Capture the cell that displays the provided text and extract its (x, y) central coordinate. 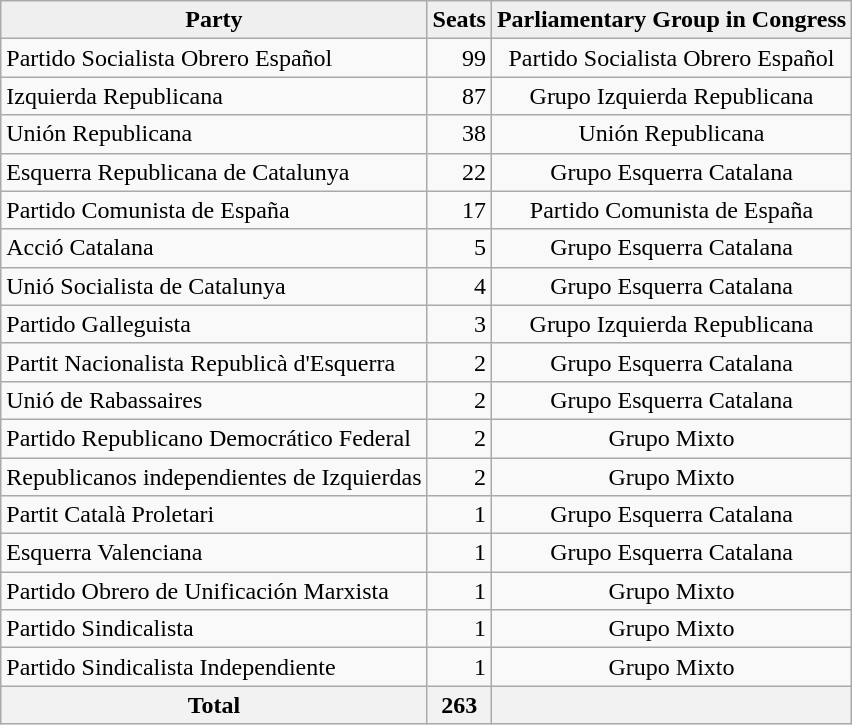
87 (459, 96)
Partido Obrero de Unificación Marxista (214, 591)
Partit Català Proletari (214, 515)
22 (459, 172)
Partido Sindicalista Independiente (214, 667)
Republicanos independientes de Izquierdas (214, 477)
Esquerra Valenciana (214, 553)
3 (459, 324)
Unió de Rabassaires (214, 400)
Partido Republicano Democrático Federal (214, 438)
Izquierda Republicana (214, 96)
Parliamentary Group in Congress (671, 20)
Acció Catalana (214, 248)
99 (459, 58)
5 (459, 248)
17 (459, 210)
Partido Sindicalista (214, 629)
Party (214, 20)
Unió Socialista de Catalunya (214, 286)
Partit Nacionalista Republicà d'Esquerra (214, 362)
Esquerra Republicana de Catalunya (214, 172)
38 (459, 134)
Total (214, 705)
Partido Galleguista (214, 324)
Seats (459, 20)
263 (459, 705)
4 (459, 286)
